Capture the cell that displays the provided text and extract its (x, y) central coordinate. 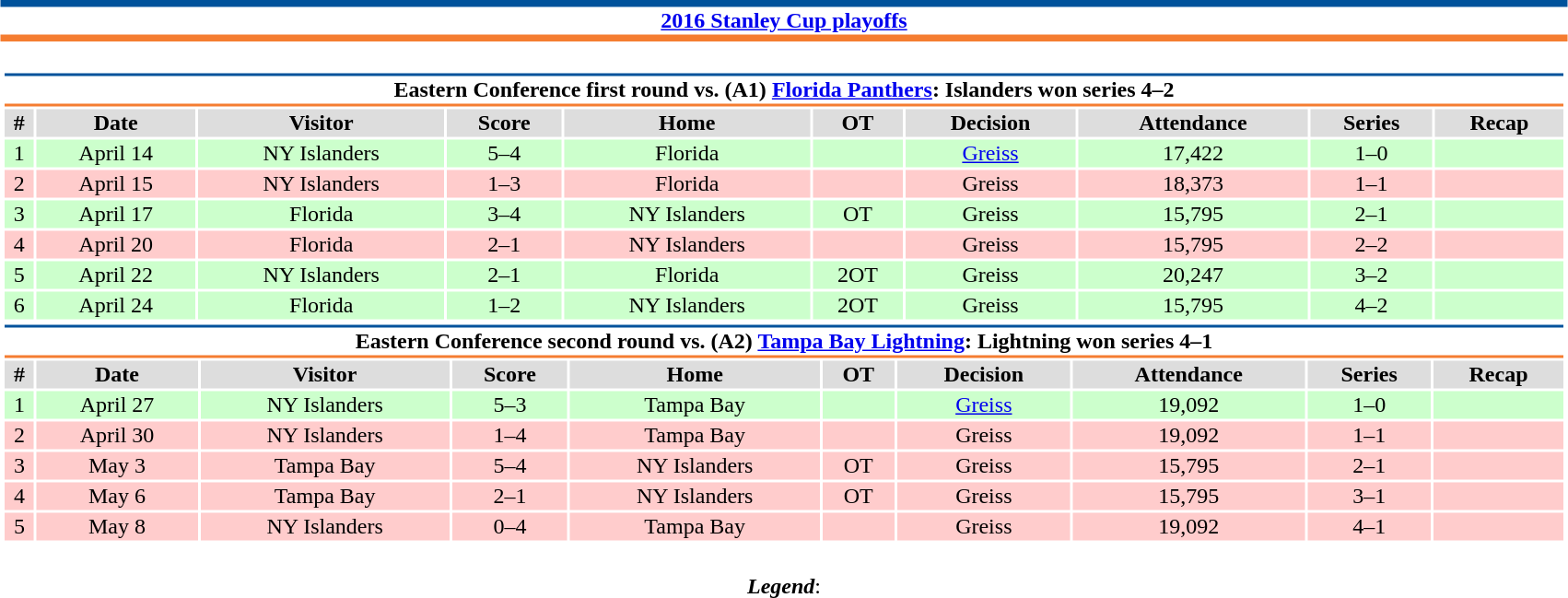
0–4 (510, 526)
2016 Stanley Cup playoffs (784, 20)
3–1 (1369, 497)
5–3 (510, 405)
April 17 (116, 215)
4–1 (1369, 526)
20,247 (1194, 276)
April 20 (116, 244)
April 30 (118, 436)
1–3 (504, 183)
17,422 (1194, 154)
April 27 (118, 405)
2–2 (1371, 244)
April 24 (116, 305)
18,373 (1194, 183)
Eastern Conference second round vs. (A2) Tampa Bay Lightning: Lightning won series 4–1 (783, 341)
May 3 (118, 465)
6 (18, 305)
April 22 (116, 276)
Eastern Conference first round vs. (A1) Florida Panthers: Islanders won series 4–2 (783, 90)
May 8 (118, 526)
April 14 (116, 154)
May 6 (118, 497)
1–2 (504, 305)
4–2 (1371, 305)
3–4 (504, 215)
1–4 (510, 436)
April 15 (116, 183)
3–2 (1371, 276)
